Return (X, Y) of the center of cell containing provided text 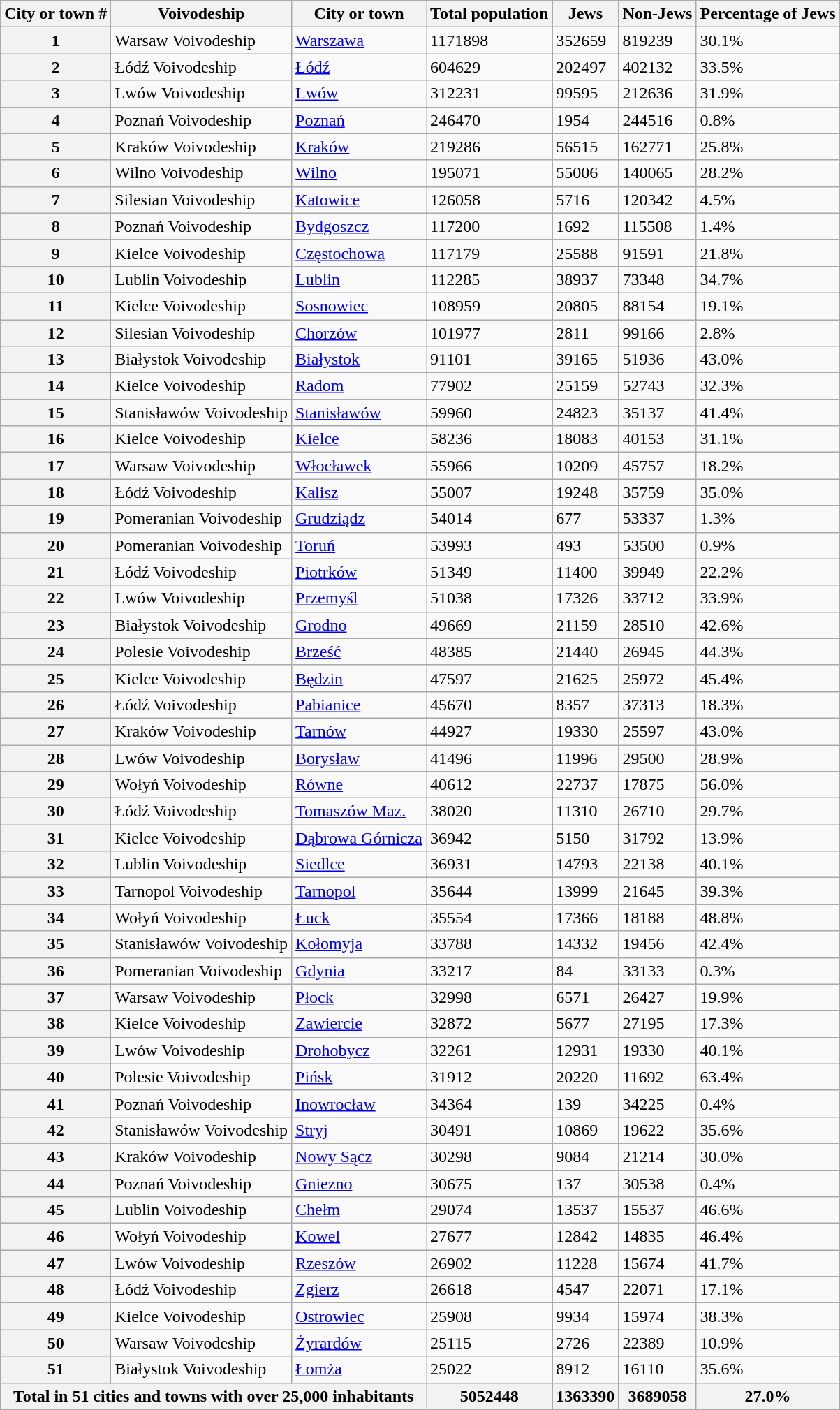
42.4% (768, 944)
58236 (489, 439)
13.9% (768, 838)
14332 (585, 944)
30298 (489, 1156)
35 (56, 944)
49 (56, 1316)
1 (56, 41)
41.4% (768, 413)
212636 (658, 94)
4.5% (768, 200)
51349 (489, 572)
28.2% (768, 173)
35137 (658, 413)
84 (585, 971)
Równe (359, 785)
26 (56, 705)
11310 (585, 812)
21214 (658, 1156)
Białystok (359, 360)
17.1% (768, 1290)
Gdynia (359, 971)
39165 (585, 360)
Voivodeship (201, 14)
25 (56, 678)
47597 (489, 678)
3689058 (658, 1396)
30538 (658, 1184)
25908 (489, 1316)
15537 (658, 1210)
27195 (658, 1024)
Kalisz (359, 492)
11400 (585, 572)
49669 (489, 625)
25115 (489, 1343)
1363390 (585, 1396)
Non-Jews (658, 14)
91101 (489, 360)
City or town (359, 14)
22389 (658, 1343)
195071 (489, 173)
51 (56, 1369)
33217 (489, 971)
Lwów (359, 94)
Brześć (359, 652)
48.8% (768, 918)
46 (56, 1237)
36931 (489, 865)
29074 (489, 1210)
Borysław (359, 758)
59960 (489, 413)
55007 (489, 492)
46.6% (768, 1210)
Gniezno (359, 1184)
24823 (585, 413)
29500 (658, 758)
Łódź (359, 67)
33712 (658, 598)
30.1% (768, 41)
11996 (585, 758)
47 (56, 1263)
55966 (489, 466)
6 (56, 173)
139 (585, 1103)
117200 (489, 226)
2726 (585, 1343)
33133 (658, 971)
31.1% (768, 439)
Katowice (359, 200)
Radom (359, 386)
Wilno Voivodeship (201, 173)
16 (56, 439)
19 (56, 519)
51038 (489, 598)
41.7% (768, 1263)
30491 (489, 1130)
1954 (585, 120)
9084 (585, 1156)
53500 (658, 545)
22 (56, 598)
Grudziądz (359, 519)
30.0% (768, 1156)
Chełm (359, 1210)
20 (56, 545)
20805 (585, 306)
115508 (658, 226)
140065 (658, 173)
17366 (585, 918)
112285 (489, 279)
21 (56, 572)
19.1% (768, 306)
42 (56, 1130)
35644 (489, 891)
45.4% (768, 678)
Żyrardów (359, 1343)
27677 (489, 1237)
51936 (658, 360)
202497 (585, 67)
45670 (489, 705)
26618 (489, 1290)
34225 (658, 1103)
1.4% (768, 226)
33 (56, 891)
99595 (585, 94)
Ostrowiec (359, 1316)
7 (56, 200)
Łomża (359, 1369)
35.0% (768, 492)
Tarnopol (359, 891)
Przemyśl (359, 598)
45 (56, 1210)
22138 (658, 865)
Częstochowa (359, 253)
402132 (658, 67)
44927 (489, 731)
2.8% (768, 333)
24 (56, 652)
Pabianice (359, 705)
56515 (585, 147)
13537 (585, 1210)
17.3% (768, 1024)
819239 (658, 41)
9 (56, 253)
Warszawa (359, 41)
41 (56, 1103)
39949 (658, 572)
Toruń (359, 545)
30675 (489, 1184)
34364 (489, 1103)
30 (56, 812)
19456 (658, 944)
32872 (489, 1024)
101977 (489, 333)
13 (56, 360)
32 (56, 865)
15 (56, 413)
12842 (585, 1237)
Piotrków (359, 572)
2811 (585, 333)
28 (56, 758)
18.2% (768, 466)
19248 (585, 492)
Łuck (359, 918)
38020 (489, 812)
Poznań (359, 120)
6571 (585, 997)
19622 (658, 1130)
46.4% (768, 1237)
26945 (658, 652)
10.9% (768, 1343)
244516 (658, 120)
17875 (658, 785)
33.9% (768, 598)
38937 (585, 279)
38 (56, 1024)
23 (56, 625)
31.9% (768, 94)
18188 (658, 918)
14 (56, 386)
5052448 (489, 1396)
Pińsk (359, 1077)
88154 (658, 306)
22071 (658, 1290)
126058 (489, 200)
Płock (359, 997)
352659 (585, 41)
12 (56, 333)
35759 (658, 492)
3 (56, 94)
0.8% (768, 120)
45757 (658, 466)
18.3% (768, 705)
22.2% (768, 572)
29.7% (768, 812)
137 (585, 1184)
77902 (489, 386)
52743 (658, 386)
21440 (585, 652)
4547 (585, 1290)
26710 (658, 812)
39.3% (768, 891)
50 (56, 1343)
Jews (585, 14)
36942 (489, 838)
15974 (658, 1316)
37313 (658, 705)
Zawiercie (359, 1024)
21645 (658, 891)
27.0% (768, 1396)
34.7% (768, 279)
117179 (489, 253)
20220 (585, 1077)
15674 (658, 1263)
Bydgoszcz (359, 226)
53993 (489, 545)
56.0% (768, 785)
25588 (585, 253)
Stanisławów (359, 413)
31912 (489, 1077)
16110 (658, 1369)
1171898 (489, 41)
4 (56, 120)
26902 (489, 1263)
54014 (489, 519)
48385 (489, 652)
677 (585, 519)
10869 (585, 1130)
9934 (585, 1316)
19.9% (768, 997)
Kołomyja (359, 944)
44.3% (768, 652)
Nowy Sącz (359, 1156)
8357 (585, 705)
18 (56, 492)
5677 (585, 1024)
Inowrocław (359, 1103)
25.8% (768, 147)
5150 (585, 838)
1692 (585, 226)
43 (56, 1156)
28510 (658, 625)
10209 (585, 466)
73348 (658, 279)
108959 (489, 306)
40 (56, 1077)
13999 (585, 891)
38.3% (768, 1316)
0.3% (768, 971)
25597 (658, 731)
Tarnopol Voivodeship (201, 891)
11692 (658, 1077)
Kraków (359, 147)
34 (56, 918)
36 (56, 971)
91591 (658, 253)
5716 (585, 200)
22737 (585, 785)
32261 (489, 1050)
63.4% (768, 1077)
18083 (585, 439)
Wilno (359, 173)
8 (56, 226)
25972 (658, 678)
14793 (585, 865)
5 (56, 147)
Włocławek (359, 466)
44 (56, 1184)
21159 (585, 625)
Chorzów (359, 333)
32998 (489, 997)
Zgierz (359, 1290)
1.3% (768, 519)
219286 (489, 147)
Tomaszów Maz. (359, 812)
12931 (585, 1050)
Siedlce (359, 865)
27 (56, 731)
32.3% (768, 386)
Lublin (359, 279)
City or town # (56, 14)
25022 (489, 1369)
Sosnowiec (359, 306)
Drohobycz (359, 1050)
10 (56, 279)
120342 (658, 200)
0.9% (768, 545)
8912 (585, 1369)
28.9% (768, 758)
Total in 51 cities and towns with over 25,000 inhabitants (214, 1396)
Total population (489, 14)
33788 (489, 944)
39 (56, 1050)
25159 (585, 386)
33.5% (768, 67)
Kielce (359, 439)
2 (56, 67)
48 (56, 1290)
Rzeszów (359, 1263)
41496 (489, 758)
Dąbrowa Górnicza (359, 838)
99166 (658, 333)
Będzin (359, 678)
55006 (585, 173)
246470 (489, 120)
11 (56, 306)
11228 (585, 1263)
31792 (658, 838)
26427 (658, 997)
493 (585, 545)
37 (56, 997)
604629 (489, 67)
17326 (585, 598)
14835 (658, 1237)
312231 (489, 94)
40612 (489, 785)
40153 (658, 439)
29 (56, 785)
31 (56, 838)
162771 (658, 147)
53337 (658, 519)
42.6% (768, 625)
17 (56, 466)
Percentage of Jews (768, 14)
Stryj (359, 1130)
35554 (489, 918)
21.8% (768, 253)
Grodno (359, 625)
Kowel (359, 1237)
21625 (585, 678)
Tarnów (359, 731)
